Detect which cell encompasses the target text, then output its [X, Y] center coordinate. 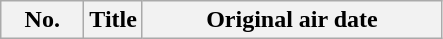
Original air date [292, 20]
No. [42, 20]
Title [114, 20]
